Provide the (x, y) coordinate of the cell's center where the given text is located.  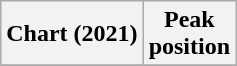
Peakposition (189, 34)
Chart (2021) (72, 34)
